Determine the (X, Y) coordinate at the center of the cell enclosing the given text.  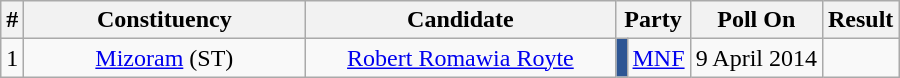
# (12, 20)
Result (860, 20)
Constituency (164, 20)
Robert Romawia Royte (460, 58)
Party (653, 20)
MNF (658, 58)
Candidate (460, 20)
1 (12, 58)
Mizoram (ST) (164, 58)
Poll On (756, 20)
9 April 2014 (756, 58)
